Provide the (X, Y) coordinate of the cell's center where the given text is located.  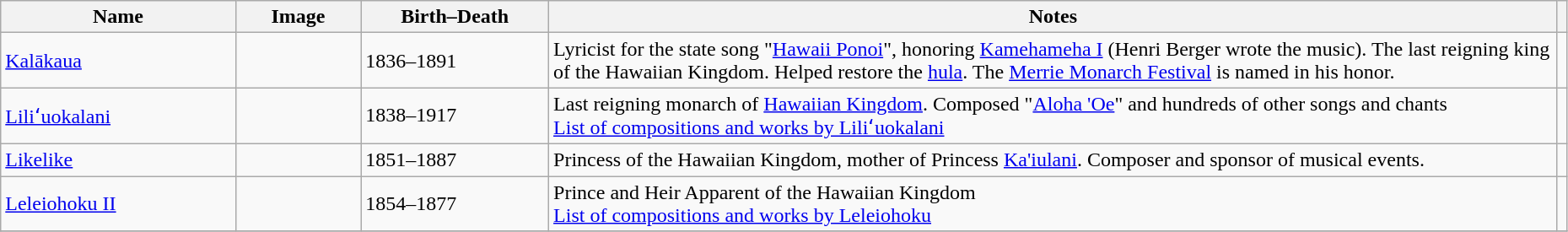
Leleiohoku II (118, 202)
1851–1887 (455, 159)
Prince and Heir Apparent of the Hawaiian KingdomList of compositions and works by Leleiohoku (1053, 202)
Princess of the Hawaiian Kingdom, mother of Princess Ka'iulani. Composer and sponsor of musical events. (1053, 159)
1836–1891 (455, 61)
Liliʻuokalani (118, 116)
Name (118, 17)
Notes (1053, 17)
1838–1917 (455, 116)
Image (299, 17)
1854–1877 (455, 202)
Likelike (118, 159)
Kalākaua (118, 61)
Birth–Death (455, 17)
